Determine the (X, Y) coordinate at the center of the cell enclosing the given text.  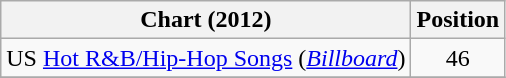
US Hot R&B/Hip-Hop Songs (Billboard) (206, 58)
Chart (2012) (206, 20)
46 (458, 58)
Position (458, 20)
